Locate the cell with the specified text and output its [x, y] center coordinate. 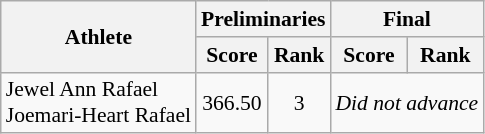
Athlete [98, 36]
Jewel Ann RafaelJoemari-Heart Rafael [98, 102]
Final [406, 19]
Did not advance [406, 102]
Preliminaries [263, 19]
3 [300, 102]
366.50 [232, 102]
